Search for the cell housing the specified text and yield its [X, Y] center coordinate. 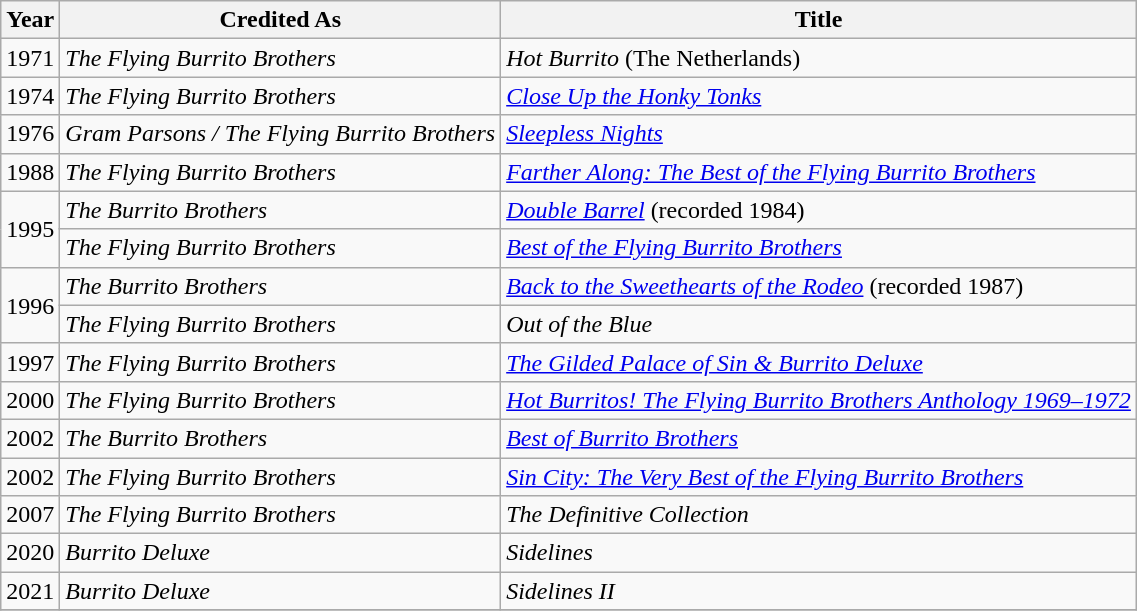
Close Up the Honky Tonks [819, 96]
Credited As [280, 20]
Out of the Blue [819, 324]
1974 [30, 96]
1995 [30, 229]
2007 [30, 515]
2000 [30, 400]
Sin City: The Very Best of the Flying Burrito Brothers [819, 477]
1976 [30, 134]
1988 [30, 172]
Double Barrel (recorded 1984) [819, 210]
Sleepless Nights [819, 134]
Farther Along: The Best of the Flying Burrito Brothers [819, 172]
Hot Burrito (The Netherlands) [819, 58]
Back to the Sweethearts of the Rodeo (recorded 1987) [819, 286]
Best of the Flying Burrito Brothers [819, 248]
Best of Burrito Brothers [819, 438]
Title [819, 20]
Hot Burritos! The Flying Burrito Brothers Anthology 1969–1972 [819, 400]
1996 [30, 305]
The Definitive Collection [819, 515]
The Gilded Palace of Sin & Burrito Deluxe [819, 362]
2021 [30, 591]
Sidelines II [819, 591]
Sidelines [819, 553]
Gram Parsons / The Flying Burrito Brothers [280, 134]
Year [30, 20]
1997 [30, 362]
2020 [30, 553]
1971 [30, 58]
